Locate the cell with the specified text and output its (x, y) center coordinate. 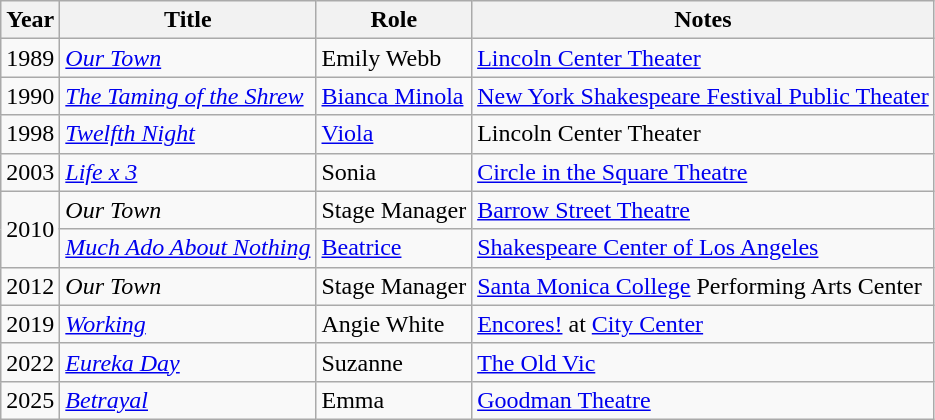
Twelfth Night (188, 134)
2019 (30, 324)
Eureka Day (188, 362)
2012 (30, 286)
Bianca Minola (394, 96)
Sonia (394, 172)
Life x 3 (188, 172)
Year (30, 20)
Goodman Theatre (704, 400)
Role (394, 20)
Emma (394, 400)
Title (188, 20)
Angie White (394, 324)
1989 (30, 58)
2022 (30, 362)
New York Shakespeare Festival Public Theater (704, 96)
The Old Vic (704, 362)
1990 (30, 96)
Santa Monica College Performing Arts Center (704, 286)
Notes (704, 20)
Much Ado About Nothing (188, 248)
Circle in the Square Theatre (704, 172)
Suzanne (394, 362)
2003 (30, 172)
2010 (30, 229)
Emily Webb (394, 58)
2025 (30, 400)
Barrow Street Theatre (704, 210)
Viola (394, 134)
The Taming of the Shrew (188, 96)
Beatrice (394, 248)
Working (188, 324)
Encores! at City Center (704, 324)
1998 (30, 134)
Betrayal (188, 400)
Shakespeare Center of Los Angeles (704, 248)
